Capture the cell that displays the provided text and extract its [x, y] central coordinate. 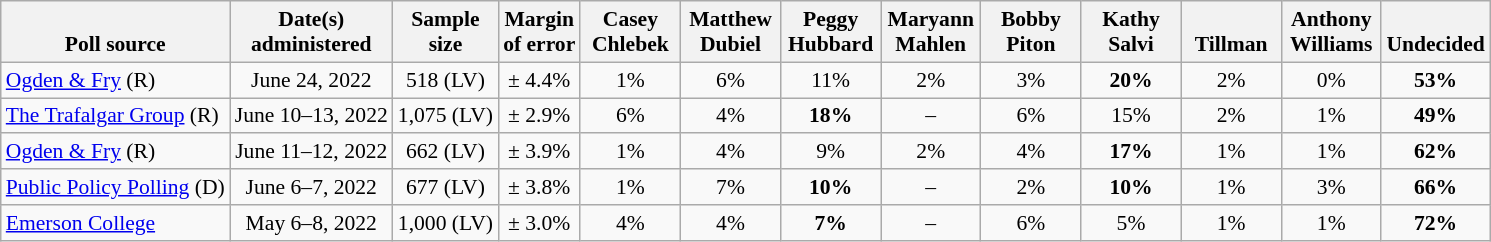
0% [1331, 80]
Poll source [116, 32]
Undecided [1435, 32]
June 6–7, 2022 [312, 187]
Tillman [1231, 32]
53% [1435, 80]
PeggyHubbard [831, 32]
KathySalvi [1131, 32]
518 (LV) [446, 80]
Public Policy Polling (D) [116, 187]
Samplesize [446, 32]
72% [1435, 223]
Emerson College [116, 223]
± 3.8% [539, 187]
17% [1131, 152]
18% [831, 116]
June 24, 2022 [312, 80]
15% [1131, 116]
The Trafalgar Group (R) [116, 116]
9% [831, 152]
1,000 (LV) [446, 223]
11% [831, 80]
20% [1131, 80]
AnthonyWilliams [1331, 32]
CaseyChlebek [630, 32]
Date(s)administered [312, 32]
662 (LV) [446, 152]
49% [1435, 116]
BobbyPiton [1031, 32]
June 11–12, 2022 [312, 152]
MatthewDubiel [730, 32]
677 (LV) [446, 187]
May 6–8, 2022 [312, 223]
± 3.0% [539, 223]
62% [1435, 152]
± 3.9% [539, 152]
Marginof error [539, 32]
± 2.9% [539, 116]
5% [1131, 223]
June 10–13, 2022 [312, 116]
1,075 (LV) [446, 116]
± 4.4% [539, 80]
MaryannMahlen [931, 32]
66% [1435, 187]
